Identify which cell holds the provided text, then report its (x, y) central coordinate. 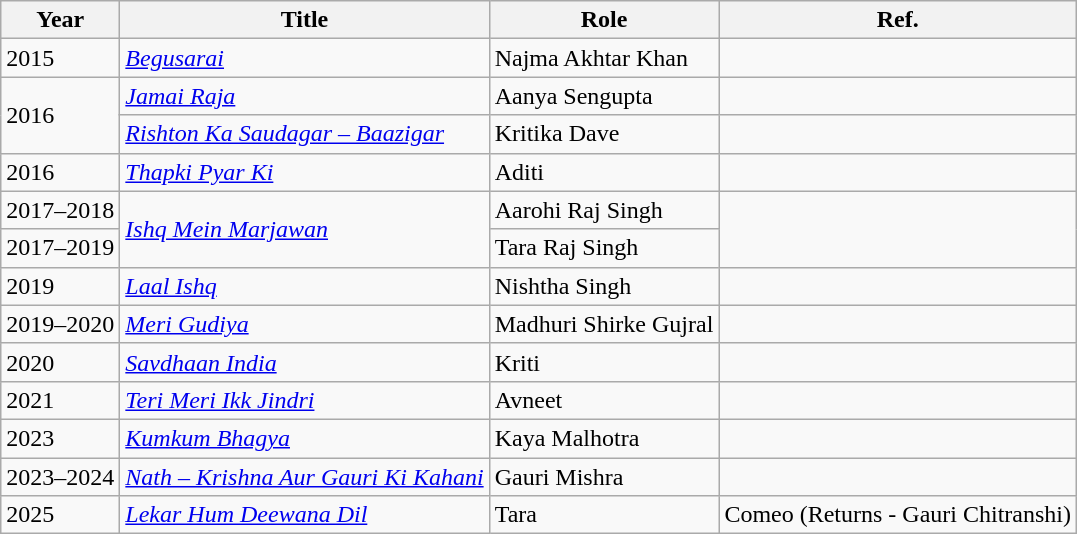
Tara Raj Singh (604, 248)
2023–2024 (60, 477)
Role (604, 20)
Aarohi Raj Singh (604, 210)
Kumkum Bhagya (304, 438)
Laal Ishq (304, 286)
Savdhaan India (304, 362)
2015 (60, 58)
Begusarai (304, 58)
Title (304, 20)
Jamai Raja (304, 96)
Meri Gudiya (304, 324)
Teri Meri Ikk Jindri (304, 400)
2017–2018 (60, 210)
2020 (60, 362)
Kaya Malhotra (604, 438)
Ishq Mein Marjawan (304, 229)
Kriti (604, 362)
2021 (60, 400)
Tara (604, 515)
2019–2020 (60, 324)
Aanya Sengupta (604, 96)
Madhuri Shirke Gujral (604, 324)
Ref. (898, 20)
2025 (60, 515)
Nishtha Singh (604, 286)
Gauri Mishra (604, 477)
2017–2019 (60, 248)
Lekar Hum Deewana Dil (304, 515)
Aditi (604, 172)
2019 (60, 286)
2023 (60, 438)
Avneet (604, 400)
Year (60, 20)
Rishton Ka Saudagar – Baazigar (304, 134)
Najma Akhtar Khan (604, 58)
Kritika Dave (604, 134)
Comeo (Returns - Gauri Chitranshi) (898, 515)
Thapki Pyar Ki (304, 172)
Nath – Krishna Aur Gauri Ki Kahani (304, 477)
